Determine the (X, Y) coordinate at the center of the cell enclosing the given text.  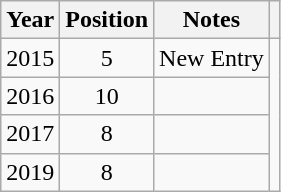
Position (107, 20)
5 (107, 58)
Year (30, 20)
2015 (30, 58)
2019 (30, 172)
New Entry (212, 58)
Notes (212, 20)
2017 (30, 134)
2016 (30, 96)
10 (107, 96)
